From the cell containing the given text, extract its center point as [x, y] coordinate. 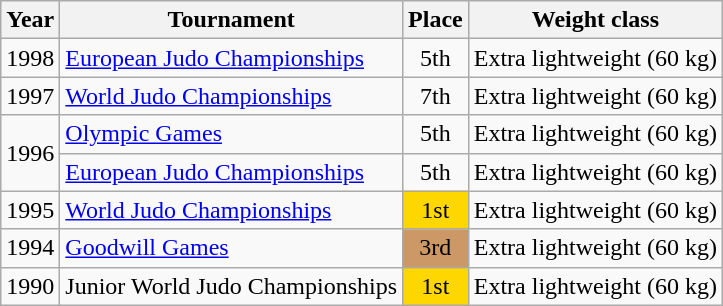
1994 [30, 248]
Junior World Judo Championships [232, 286]
Tournament [232, 20]
Place [436, 20]
1998 [30, 58]
Goodwill Games [232, 248]
3rd [436, 248]
Weight class [595, 20]
1996 [30, 153]
1990 [30, 286]
7th [436, 96]
Year [30, 20]
1995 [30, 210]
Olympic Games [232, 134]
1997 [30, 96]
